From the cell containing the given text, extract its center point as [x, y] coordinate. 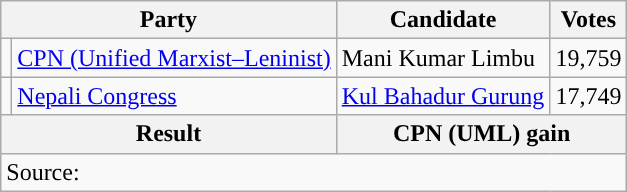
CPN (Unified Marxist–Leninist) [174, 58]
Mani Kumar Limbu [443, 58]
Nepali Congress [174, 96]
Kul Bahadur Gurung [443, 96]
Candidate [443, 20]
Votes [588, 20]
Result [168, 134]
17,749 [588, 96]
Party [168, 20]
19,759 [588, 58]
CPN (UML) gain [482, 134]
Source: [314, 172]
